Search for the cell housing the specified text and yield its (x, y) center coordinate. 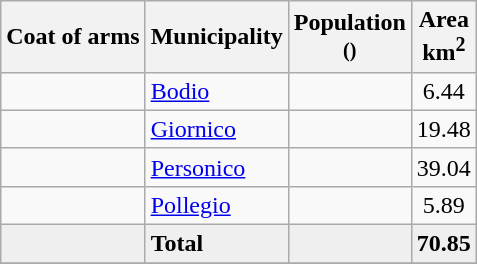
Municipality (216, 37)
Coat of arms (73, 37)
Total (216, 244)
70.85 (444, 244)
6.44 (444, 91)
Pollegio (216, 205)
Bodio (216, 91)
19.48 (444, 129)
Personico (216, 167)
5.89 (444, 205)
Giornico (216, 129)
39.04 (444, 167)
Population() (350, 37)
Area km2 (444, 37)
